Output the (x, y) coordinate of the center of the cell containing the given text.  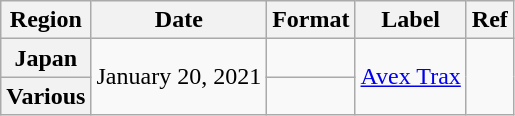
Date (179, 20)
Japan (46, 58)
Various (46, 96)
Ref (490, 20)
Avex Trax (410, 77)
January 20, 2021 (179, 77)
Format (311, 20)
Label (410, 20)
Region (46, 20)
